Identify which cell holds the provided text, then report its (X, Y) central coordinate. 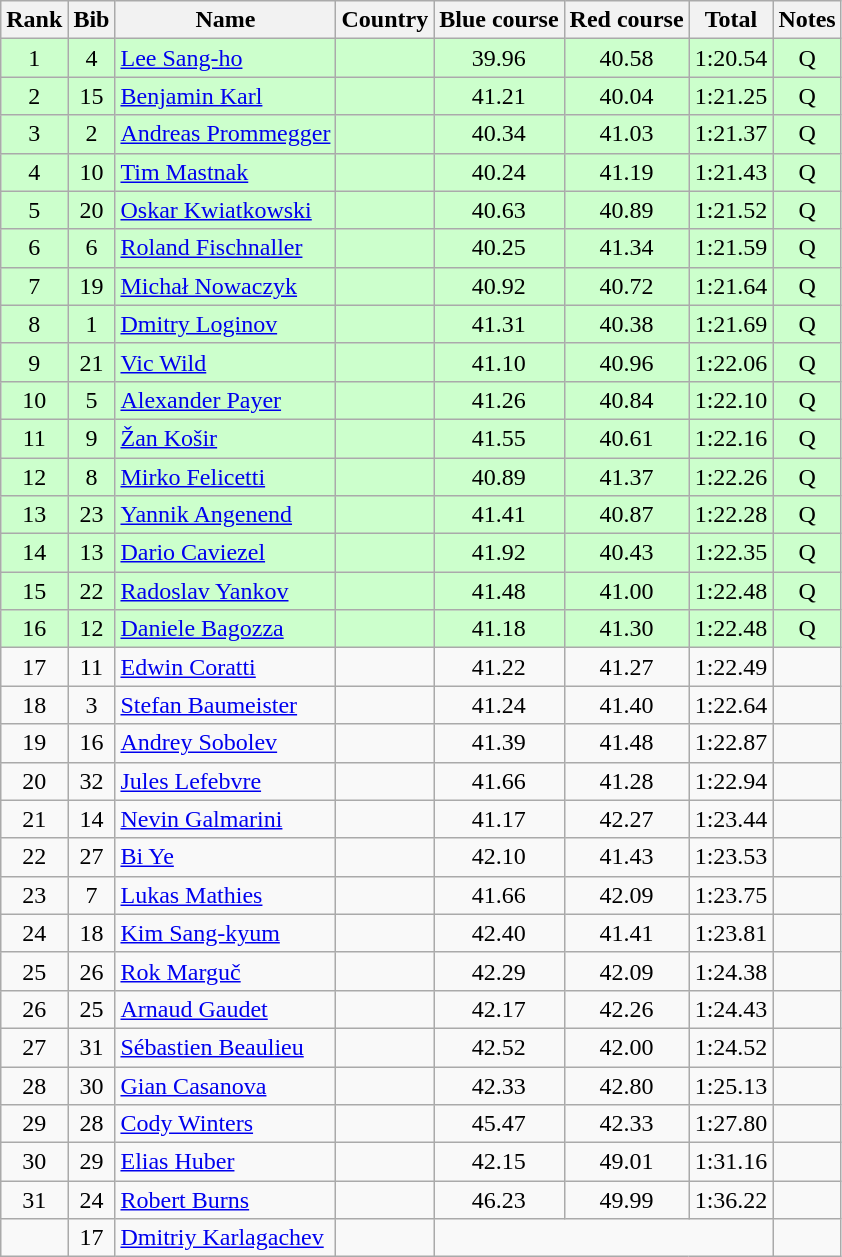
Andrey Sobolev (226, 743)
40.43 (626, 553)
49.01 (626, 1162)
Dario Caviezel (226, 553)
42.40 (499, 933)
1:23.75 (731, 895)
1:23.81 (731, 933)
Daniele Bagozza (226, 629)
40.24 (499, 172)
Lukas Mathies (226, 895)
Stefan Baumeister (226, 705)
41.92 (499, 553)
1:22.26 (731, 477)
Total (731, 20)
Mirko Felicetti (226, 477)
1:21.25 (731, 96)
1:24.38 (731, 971)
1:23.53 (731, 857)
1:21.43 (731, 172)
1:22.94 (731, 781)
42.26 (626, 1009)
Benjamin Karl (226, 96)
Gian Casanova (226, 1085)
1:36.22 (731, 1200)
1:22.64 (731, 705)
40.84 (626, 400)
1:22.16 (731, 438)
Andreas Prommegger (226, 134)
41.37 (626, 477)
Jules Lefebvre (226, 781)
1:22.35 (731, 553)
Bib (92, 20)
42.80 (626, 1085)
1:22.10 (731, 400)
Cody Winters (226, 1124)
1:25.13 (731, 1085)
Lee Sang-ho (226, 58)
40.25 (499, 248)
42.27 (626, 819)
1:22.28 (731, 515)
42.52 (499, 1047)
41.21 (499, 96)
1:22.49 (731, 667)
39.96 (499, 58)
Vic Wild (226, 362)
42.10 (499, 857)
40.72 (626, 286)
41.26 (499, 400)
Edwin Coratti (226, 667)
Michał Nowaczyk (226, 286)
1:21.69 (731, 324)
42.00 (626, 1047)
41.24 (499, 705)
Alexander Payer (226, 400)
Kim Sang-kyum (226, 933)
41.03 (626, 134)
41.22 (499, 667)
Red course (626, 20)
Elias Huber (226, 1162)
41.55 (499, 438)
40.96 (626, 362)
41.39 (499, 743)
40.63 (499, 210)
Name (226, 20)
40.04 (626, 96)
41.34 (626, 248)
49.99 (626, 1200)
1:24.52 (731, 1047)
40.58 (626, 58)
42.17 (499, 1009)
Bi Ye (226, 857)
41.43 (626, 857)
Blue course (499, 20)
Yannik Angenend (226, 515)
1:22.06 (731, 362)
41.19 (626, 172)
40.61 (626, 438)
1:21.59 (731, 248)
Dmitry Loginov (226, 324)
1:21.64 (731, 286)
41.17 (499, 819)
Žan Košir (226, 438)
Tim Mastnak (226, 172)
41.40 (626, 705)
41.27 (626, 667)
1:27.80 (731, 1124)
42.29 (499, 971)
1:20.54 (731, 58)
41.10 (499, 362)
32 (92, 781)
Radoslav Yankov (226, 591)
41.31 (499, 324)
1:23.44 (731, 819)
Notes (807, 20)
Oskar Kwiatkowski (226, 210)
Robert Burns (226, 1200)
1:21.37 (731, 134)
Rok Marguč (226, 971)
40.87 (626, 515)
40.34 (499, 134)
Dmitriy Karlagachev (226, 1238)
45.47 (499, 1124)
Nevin Galmarini (226, 819)
1:24.43 (731, 1009)
Sébastien Beaulieu (226, 1047)
42.15 (499, 1162)
1:22.87 (731, 743)
40.38 (626, 324)
1:31.16 (731, 1162)
41.30 (626, 629)
1:21.52 (731, 210)
Arnaud Gaudet (226, 1009)
Country (385, 20)
46.23 (499, 1200)
Roland Fischnaller (226, 248)
41.18 (499, 629)
40.92 (499, 286)
41.00 (626, 591)
Rank (34, 20)
41.28 (626, 781)
